Find where the given text appears and provide that cell's center as [x, y] coordinate. 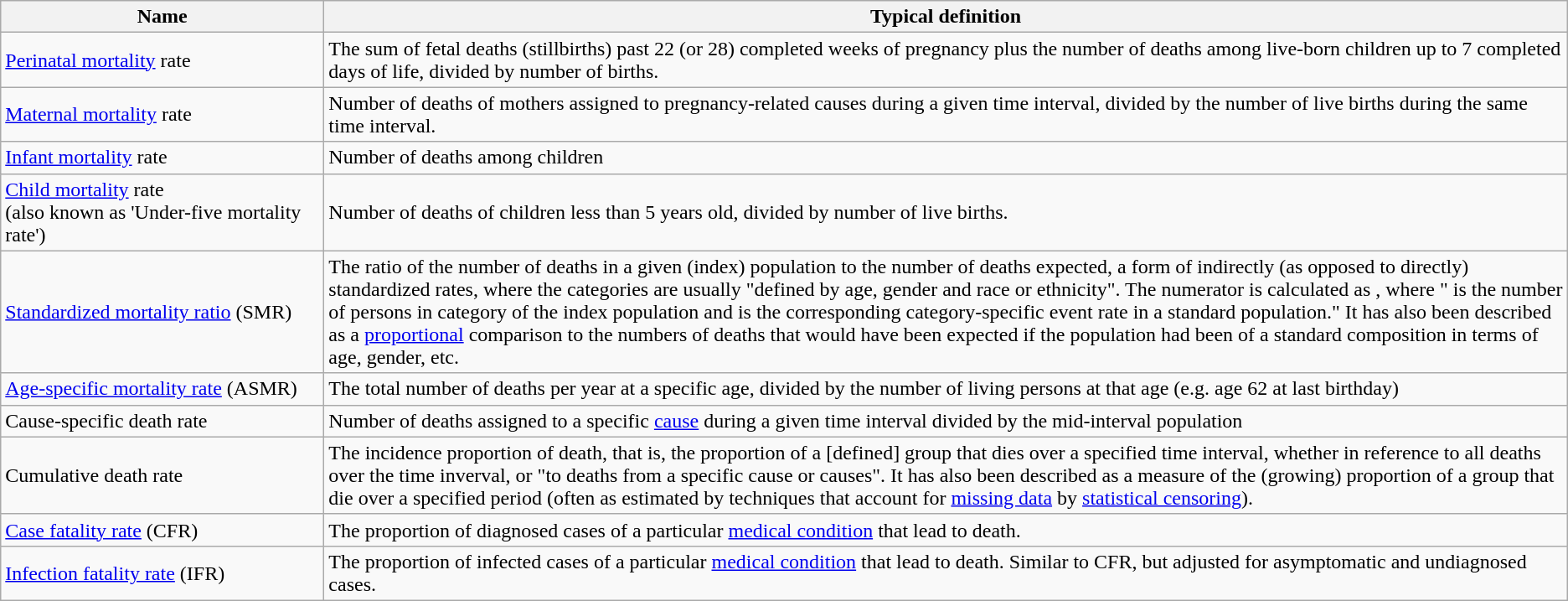
Maternal mortality rate [162, 114]
Perinatal mortality rate [162, 60]
Number of deaths among children [946, 158]
The total number of deaths per year at a specific age, divided by the number of living persons at that age (e.g. age 62 at last birthday) [946, 389]
Infection fatality rate (IFR) [162, 573]
Cause-specific death rate [162, 421]
Cumulative death rate [162, 475]
Age-specific mortality rate (ASMR) [162, 389]
Name [162, 17]
Typical definition [946, 17]
Number of deaths assigned to a specific cause during a given time interval divided by the mid-interval population [946, 421]
Standardized mortality ratio (SMR) [162, 312]
The proportion of diagnosed cases of a particular medical condition that lead to death. [946, 530]
Child mortality rate(also known as 'Under-five mortality rate') [162, 212]
Number of deaths of children less than 5 years old, divided by number of live births. [946, 212]
Infant mortality rate [162, 158]
Case fatality rate (CFR) [162, 530]
